Search for the cell housing the specified text and yield its (X, Y) center coordinate. 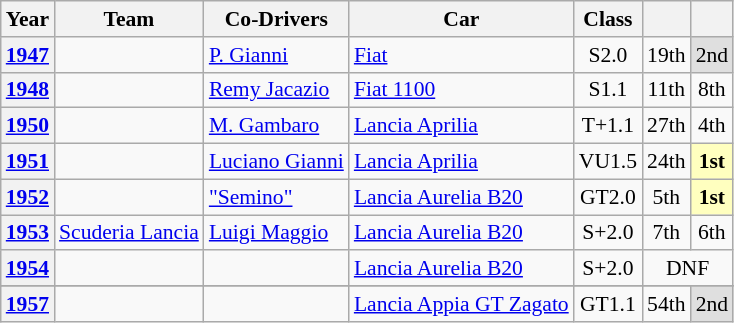
7th (666, 233)
11th (666, 90)
Luciano Gianni (276, 162)
1951 (28, 162)
8th (712, 90)
T+1.1 (608, 126)
1957 (28, 304)
1953 (28, 233)
Co-Drivers (276, 19)
S2.0 (608, 55)
"Semino" (276, 197)
GT2.0 (608, 197)
24th (666, 162)
GT1.1 (608, 304)
Remy Jacazio (276, 90)
6th (712, 233)
Car (462, 19)
P. Gianni (276, 55)
M. Gambaro (276, 126)
Fiat (462, 55)
4th (712, 126)
19th (666, 55)
Fiat 1100 (462, 90)
Luigi Maggio (276, 233)
27th (666, 126)
54th (666, 304)
1948 (28, 90)
1950 (28, 126)
1947 (28, 55)
DNF (688, 269)
Lancia Appia GT Zagato (462, 304)
Team (129, 19)
Scuderia Lancia (129, 233)
Class (608, 19)
VU1.5 (608, 162)
5th (666, 197)
S1.1 (608, 90)
1954 (28, 269)
Year (28, 19)
1952 (28, 197)
